For the text-containing cell, return its midpoint in [X, Y] coordinate format. 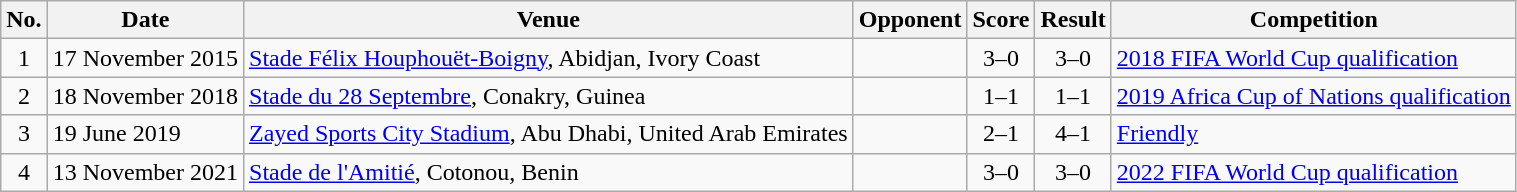
2019 Africa Cup of Nations qualification [1314, 96]
2–1 [1001, 134]
Opponent [910, 20]
Date [145, 20]
Venue [549, 20]
2 [24, 96]
Stade de l'Amitié, Cotonou, Benin [549, 172]
3 [24, 134]
Competition [1314, 20]
Stade Félix Houphouët-Boigny, Abidjan, Ivory Coast [549, 58]
18 November 2018 [145, 96]
2018 FIFA World Cup qualification [1314, 58]
19 June 2019 [145, 134]
Friendly [1314, 134]
Result [1073, 20]
Zayed Sports City Stadium, Abu Dhabi, United Arab Emirates [549, 134]
4–1 [1073, 134]
No. [24, 20]
2022 FIFA World Cup qualification [1314, 172]
1 [24, 58]
Score [1001, 20]
13 November 2021 [145, 172]
4 [24, 172]
Stade du 28 Septembre, Conakry, Guinea [549, 96]
17 November 2015 [145, 58]
